From the cell containing the given text, extract its center point as (X, Y) coordinate. 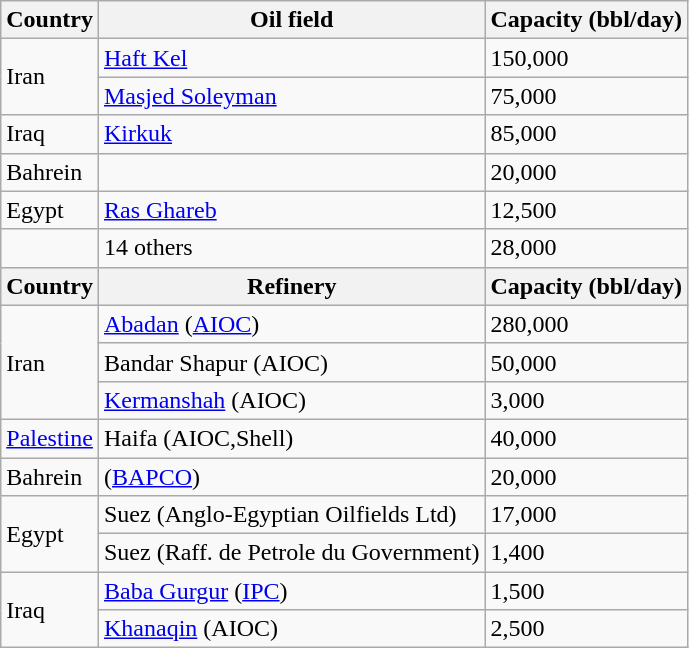
12,500 (586, 210)
1,500 (586, 591)
40,000 (586, 438)
Abadan (AIOC) (292, 324)
Kirkuk (292, 134)
Baba Gurgur (IPC) (292, 591)
Haft Kel (292, 58)
28,000 (586, 248)
280,000 (586, 324)
Bandar Shapur (AIOC) (292, 362)
Kermanshah (AIOC) (292, 400)
75,000 (586, 96)
50,000 (586, 362)
85,000 (586, 134)
Khanaqin (AIOC) (292, 629)
Refinery (292, 286)
Palestine (50, 438)
Masjed Soleyman (292, 96)
Oil field (292, 20)
3,000 (586, 400)
2,500 (586, 629)
Ras Ghareb (292, 210)
17,000 (586, 515)
Suez (Raff. de Petrole du Government) (292, 553)
Haifa (AIOC,Shell) (292, 438)
Suez (Anglo-Egyptian Oilfields Ltd) (292, 515)
150,000 (586, 58)
(BAPCO) (292, 477)
14 others (292, 248)
1,400 (586, 553)
